Return the [X, Y] coordinate for the center point of the cell that contains the specified text.  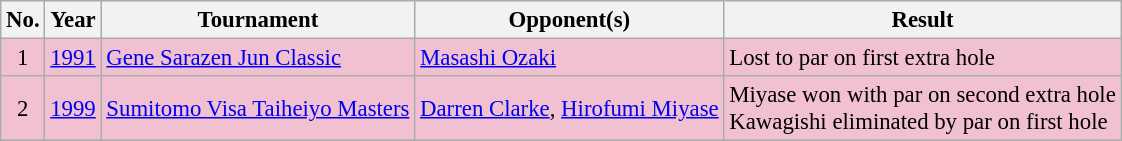
Lost to par on first extra hole [922, 58]
1991 [73, 58]
Miyase won with par on second extra holeKawagishi eliminated by par on first hole [922, 108]
Gene Sarazen Jun Classic [258, 58]
Year [73, 20]
Tournament [258, 20]
2 [23, 108]
1999 [73, 108]
Masashi Ozaki [570, 58]
Result [922, 20]
Opponent(s) [570, 20]
Darren Clarke, Hirofumi Miyase [570, 108]
Sumitomo Visa Taiheiyo Masters [258, 108]
No. [23, 20]
1 [23, 58]
